Return the (X, Y) coordinate for the center point of the cell that contains the specified text.  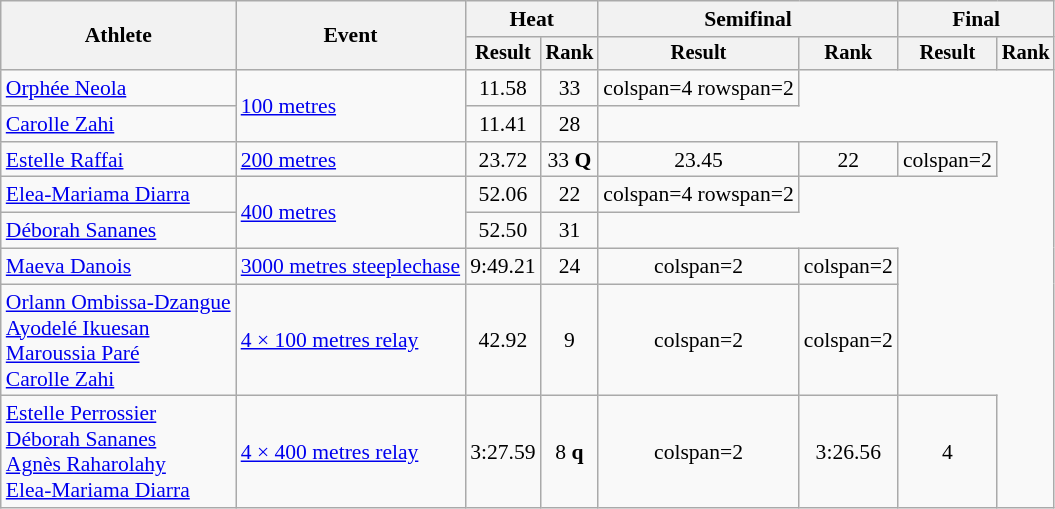
200 metres (351, 160)
3000 metres steeplechase (351, 267)
Elea-Mariama Diarra (118, 195)
42.92 (502, 340)
33 (570, 88)
33 Q (570, 160)
8 q (570, 452)
100 metres (351, 106)
11.41 (502, 124)
3:27.59 (502, 452)
23.72 (502, 160)
Orphée Neola (118, 88)
Heat (532, 19)
23.45 (698, 160)
4 (948, 452)
4 × 100 metres relay (351, 340)
Final (976, 19)
Estelle Raffai (118, 160)
28 (570, 124)
3:26.56 (848, 452)
31 (570, 231)
11.58 (502, 88)
4 × 400 metres relay (351, 452)
Carolle Zahi (118, 124)
9 (570, 340)
Event (351, 36)
Maeva Danois (118, 267)
400 metres (351, 212)
9:49.21 (502, 267)
52.06 (502, 195)
52.50 (502, 231)
Orlann Ombissa-DzangueAyodelé IkuesanMaroussia ParéCarolle Zahi (118, 340)
Semifinal (748, 19)
Estelle PerrossierDéborah SananesAgnès RaharolahyElea-Mariama Diarra (118, 452)
Déborah Sananes (118, 231)
Athlete (118, 36)
24 (570, 267)
